Capture the cell that displays the provided text and extract its [X, Y] central coordinate. 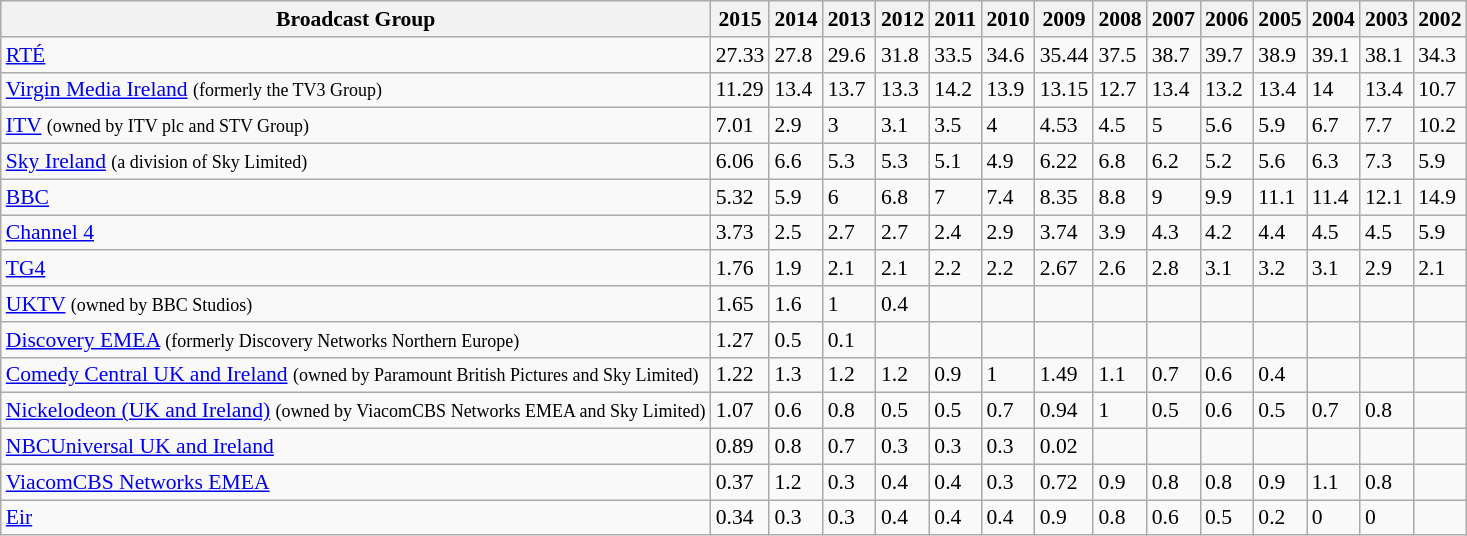
38.7 [1174, 55]
5.2 [1226, 162]
Discovery EMEA (formerly Discovery Networks Northern Europe) [356, 340]
3.5 [955, 126]
6.7 [1334, 126]
1.27 [740, 340]
6 [850, 197]
1.65 [740, 304]
UKTV (owned by BBC Studios) [356, 304]
1.07 [740, 411]
11.4 [1334, 197]
2002 [1440, 19]
Eir [356, 518]
4.53 [1064, 126]
10.2 [1440, 126]
RTÉ [356, 55]
3.9 [1120, 233]
39.1 [1334, 55]
4.9 [1008, 162]
14.2 [955, 90]
2008 [1120, 19]
2006 [1226, 19]
34.6 [1008, 55]
1.6 [796, 304]
11.1 [1280, 197]
4.3 [1174, 233]
13.9 [1008, 90]
4 [1008, 126]
TG4 [356, 269]
6.2 [1174, 162]
2005 [1280, 19]
2.8 [1174, 269]
NBCUniversal UK and Ireland [356, 447]
6.22 [1064, 162]
0.2 [1280, 518]
2009 [1064, 19]
1.22 [740, 375]
6.6 [796, 162]
2015 [740, 19]
2013 [850, 19]
0.1 [850, 340]
7.3 [1386, 162]
2010 [1008, 19]
13.7 [850, 90]
31.8 [902, 55]
35.44 [1064, 55]
5.32 [740, 197]
9.9 [1226, 197]
13.15 [1064, 90]
7.01 [740, 126]
5.1 [955, 162]
12.7 [1120, 90]
5 [1174, 126]
3.74 [1064, 233]
2.4 [955, 233]
ViacomCBS Networks EMEA [356, 482]
29.6 [850, 55]
Comedy Central UK and Ireland (owned by Paramount British Pictures and Sky Limited) [356, 375]
13.3 [902, 90]
13.2 [1226, 90]
Virgin Media Ireland (formerly the TV3 Group) [356, 90]
27.8 [796, 55]
0.34 [740, 518]
37.5 [1120, 55]
4.4 [1280, 233]
27.33 [740, 55]
38.1 [1386, 55]
0.72 [1064, 482]
Nickelodeon (UK and Ireland) (owned by ViacomCBS Networks EMEA and Sky Limited) [356, 411]
1.9 [796, 269]
7 [955, 197]
2012 [902, 19]
2003 [1386, 19]
38.9 [1280, 55]
1.49 [1064, 375]
0.94 [1064, 411]
2007 [1174, 19]
0.37 [740, 482]
39.7 [1226, 55]
33.5 [955, 55]
2.5 [796, 233]
8.35 [1064, 197]
3.73 [740, 233]
Broadcast Group [356, 19]
7.7 [1386, 126]
3.2 [1280, 269]
1.3 [796, 375]
7.4 [1008, 197]
12.1 [1386, 197]
9 [1174, 197]
2014 [796, 19]
Channel 4 [356, 233]
0.02 [1064, 447]
BBC [356, 197]
2.6 [1120, 269]
10.7 [1440, 90]
8.8 [1120, 197]
ITV (owned by ITV plc and STV Group) [356, 126]
6.06 [740, 162]
34.3 [1440, 55]
3 [850, 126]
0.89 [740, 447]
Sky Ireland (a division of Sky Limited) [356, 162]
2011 [955, 19]
2004 [1334, 19]
14 [1334, 90]
2.67 [1064, 269]
1.76 [740, 269]
11.29 [740, 90]
6.3 [1334, 162]
14.9 [1440, 197]
4.2 [1226, 233]
